Extract the (X, Y) coordinate from the center of the cell holding the provided text.  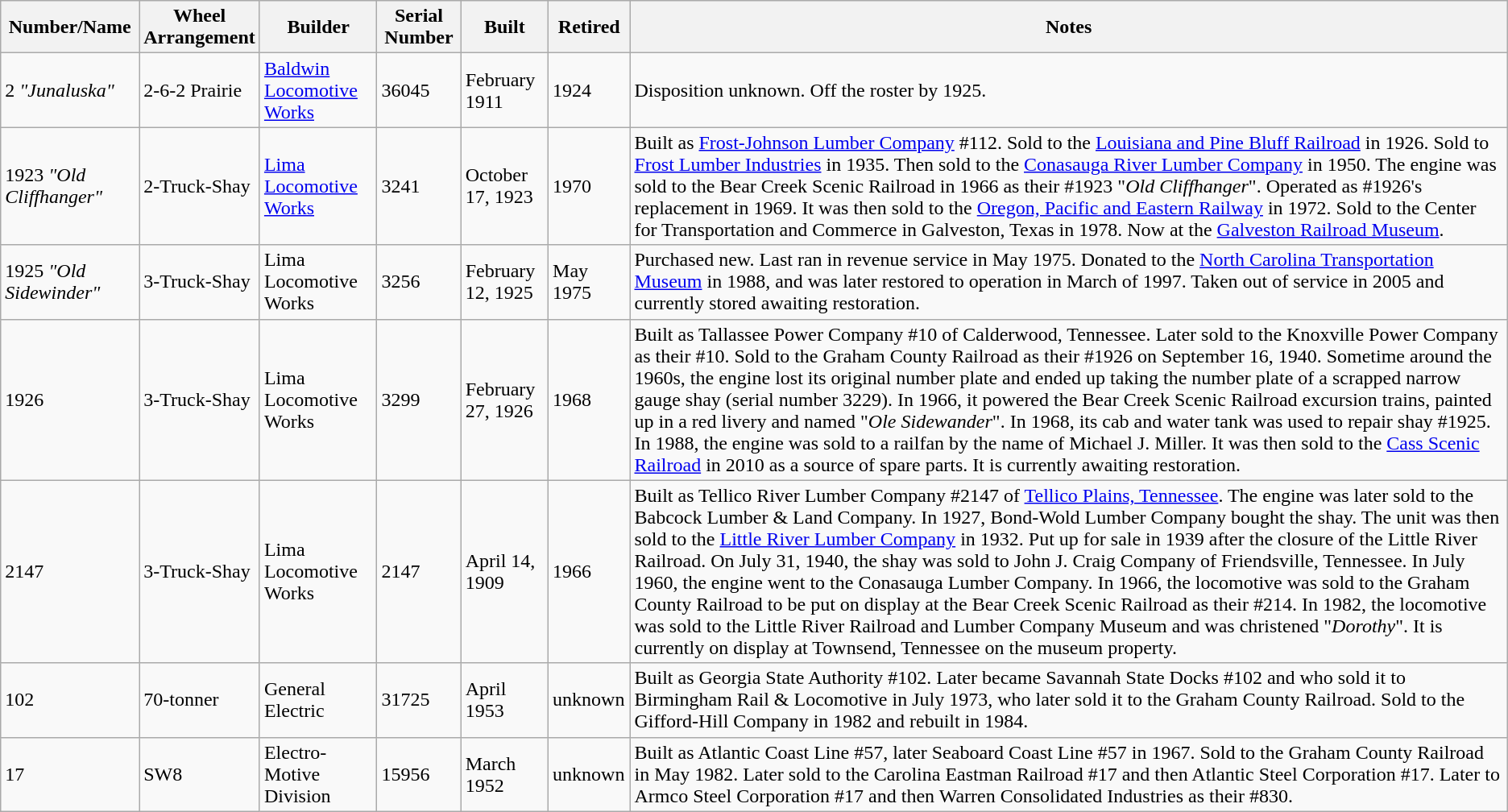
October 17, 1923 (504, 186)
31725 (419, 700)
Number/Name (70, 27)
1923 "Old Cliffhanger" (70, 186)
3299 (419, 400)
2-Truck-Shay (200, 186)
1970 (590, 186)
3256 (419, 282)
1926 (70, 400)
WheelArrangement (200, 27)
May 1975 (590, 282)
Retired (590, 27)
Electro-Motive Division (318, 774)
February 12, 1925 (504, 282)
General Electric (318, 700)
15956 (419, 774)
Built (504, 27)
February 1911 (504, 90)
36045 (419, 90)
February 27, 1926 (504, 400)
Serial Number (419, 27)
2 "Junaluska" (70, 90)
1925 "Old Sidewinder" (70, 282)
17 (70, 774)
Disposition unknown. Off the roster by 1925. (1068, 90)
70-tonner (200, 700)
April 14, 1909 (504, 572)
1966 (590, 572)
SW8 (200, 774)
102 (70, 700)
March 1952 (504, 774)
April 1953 (504, 700)
Notes (1068, 27)
Baldwin Locomotive Works (318, 90)
1924 (590, 90)
1968 (590, 400)
3241 (419, 186)
Builder (318, 27)
2-6-2 Prairie (200, 90)
